Capture the cell that displays the provided text and extract its (x, y) central coordinate. 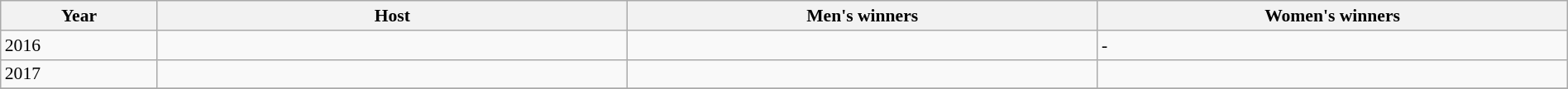
Men's winners (863, 16)
2016 (79, 45)
Year (79, 16)
2017 (79, 74)
Women's winners (1332, 16)
- (1332, 45)
Host (392, 16)
